Search for the cell housing the specified text and yield its [x, y] center coordinate. 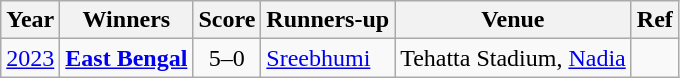
East Bengal [126, 58]
2023 [30, 58]
Tehatta Stadium, Nadia [514, 58]
5–0 [227, 58]
Runners-up [328, 20]
Score [227, 20]
Year [30, 20]
Winners [126, 20]
Venue [514, 20]
Sreebhumi [328, 58]
Ref [654, 20]
